Output the [x, y] coordinate of the center of the cell containing the given text.  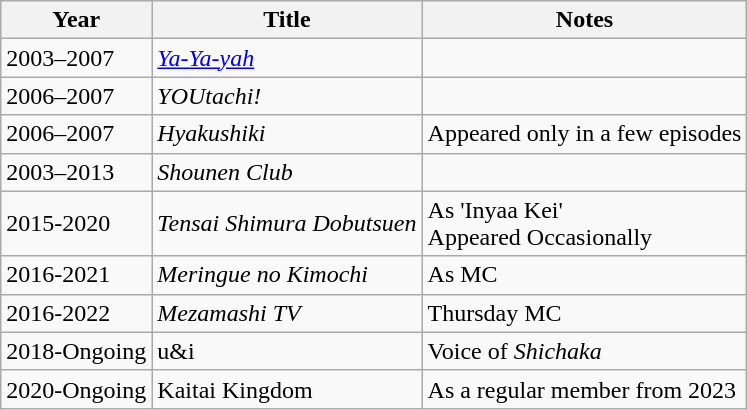
As 'Inyaa Kei'Appeared Occasionally [584, 224]
2015-2020 [76, 224]
2016-2022 [76, 313]
Meringue no Kimochi [287, 275]
Mezamashi TV [287, 313]
Kaitai Kingdom [287, 389]
2016-2021 [76, 275]
2020-Ongoing [76, 389]
2018-Ongoing [76, 351]
Appeared only in a few episodes [584, 134]
Tensai Shimura Dobutsuen [287, 224]
Title [287, 20]
As a regular member from 2023 [584, 389]
2003–2013 [76, 172]
Notes [584, 20]
u&i [287, 351]
Ya-Ya-yah [287, 58]
Hyakushiki [287, 134]
Voice of Shichaka [584, 351]
2003–2007 [76, 58]
Thursday MC [584, 313]
As MC [584, 275]
YOUtachi! [287, 96]
Shounen Club [287, 172]
Year [76, 20]
